For the text-containing cell, return its midpoint in [x, y] coordinate format. 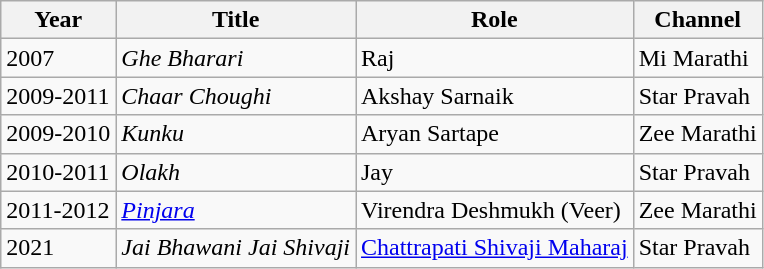
Virendra Deshmukh (Veer) [495, 210]
Channel [698, 20]
Aryan Sartape [495, 134]
2009-2010 [58, 134]
Ghe Bharari [236, 58]
2021 [58, 248]
2009-2011 [58, 96]
Title [236, 20]
Olakh [236, 172]
Kunku [236, 134]
2010-2011 [58, 172]
Akshay Sarnaik [495, 96]
Mi Marathi [698, 58]
Year [58, 20]
Jay [495, 172]
Chaar Choughi [236, 96]
2007 [58, 58]
Role [495, 20]
Raj [495, 58]
2011-2012 [58, 210]
Pinjara [236, 210]
Jai Bhawani Jai Shivaji [236, 248]
Chattrapati Shivaji Maharaj [495, 248]
